Provide the [x, y] coordinate of the cell's center where the given text is located.  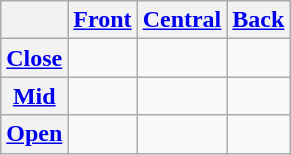
Front [102, 20]
Mid [34, 96]
Back [258, 20]
Central [182, 20]
Close [34, 58]
Open [34, 134]
